Capture the cell that displays the provided text and extract its (X, Y) central coordinate. 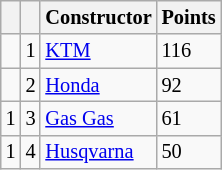
92 (189, 85)
3 (31, 118)
61 (189, 118)
116 (189, 51)
50 (189, 152)
2 (31, 85)
Honda (98, 85)
Constructor (98, 17)
KTM (98, 51)
4 (31, 152)
Gas Gas (98, 118)
Husqvarna (98, 152)
Points (189, 17)
